Provide the (x, y) coordinate of the cell's center where the given text is located.  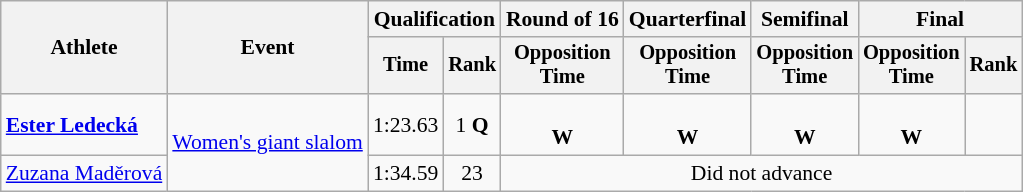
Ester Ledecká (84, 124)
Quarterfinal (688, 19)
1:23.63 (406, 124)
Women's giant slalom (268, 142)
Qualification (434, 19)
Final (940, 19)
1 Q (472, 124)
23 (472, 174)
Time (406, 66)
Event (268, 48)
Round of 16 (562, 19)
Did not advance (762, 174)
Athlete (84, 48)
Semifinal (804, 19)
Zuzana Maděrová (84, 174)
1:34.59 (406, 174)
